Extract the [x, y] coordinate from the center of the cell holding the provided text.  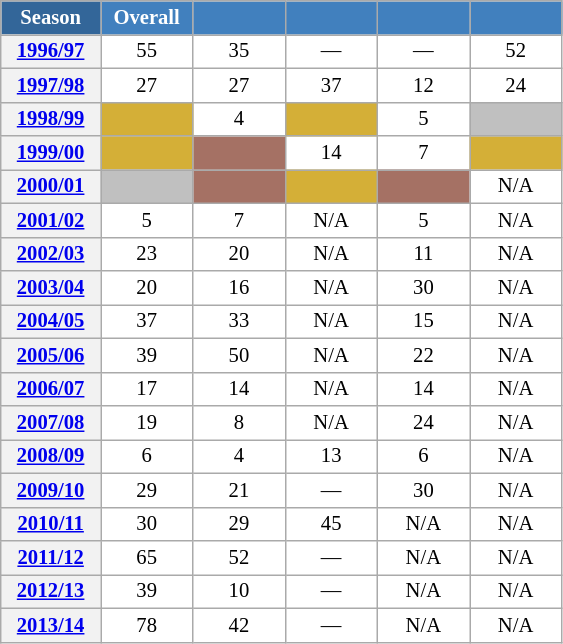
1996/97 [51, 51]
2007/08 [51, 423]
Season [51, 17]
16 [239, 287]
23 [146, 254]
2013/14 [51, 625]
22 [423, 355]
78 [146, 625]
8 [239, 423]
17 [146, 389]
2000/01 [51, 186]
33 [239, 321]
1999/00 [51, 153]
65 [146, 557]
2008/09 [51, 456]
1997/98 [51, 85]
2005/06 [51, 355]
2003/04 [51, 287]
2010/11 [51, 524]
35 [239, 51]
15 [423, 321]
13 [331, 456]
2004/05 [51, 321]
1998/99 [51, 119]
55 [146, 51]
Overall [146, 17]
2006/07 [51, 389]
12 [423, 85]
10 [239, 591]
2012/13 [51, 591]
2001/02 [51, 220]
2002/03 [51, 254]
50 [239, 355]
21 [239, 490]
2011/12 [51, 557]
19 [146, 423]
2009/10 [51, 490]
11 [423, 254]
45 [331, 524]
42 [239, 625]
